From the cell containing the given text, extract its center point as [X, Y] coordinate. 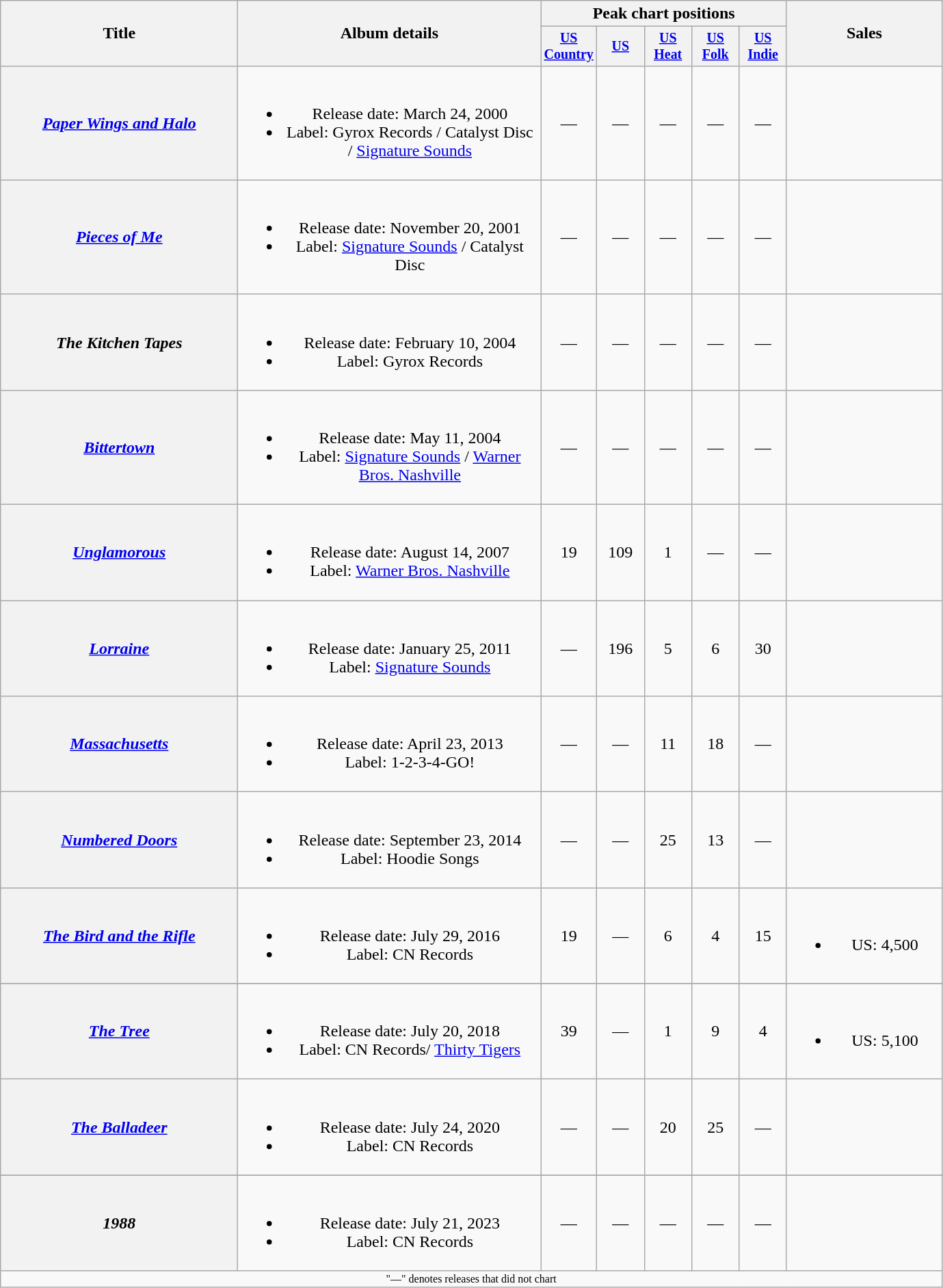
Bittertown [119, 447]
Paper Wings and Halo [119, 123]
Pieces of Me [119, 237]
Release date: February 10, 2004Label: Gyrox Records [390, 342]
Lorraine [119, 648]
Release date: March 24, 2000Label: Gyrox Records / Catalyst Disc / Signature Sounds [390, 123]
Sales [864, 34]
196 [621, 648]
Peak chart positions [664, 14]
The Tree [119, 1031]
13 [715, 840]
Release date: August 14, 2007Label: Warner Bros. Nashville [390, 553]
The Balladeer [119, 1127]
Title [119, 34]
USHeat [667, 47]
Unglamorous [119, 553]
USFolk [715, 47]
Release date: January 25, 2011Label: Signature Sounds [390, 648]
USIndie [763, 47]
US: 5,100 [864, 1031]
30 [763, 648]
US [621, 47]
1988 [119, 1223]
18 [715, 744]
Release date: July 21, 2023Label: CN Records [390, 1223]
11 [667, 744]
US Country [569, 47]
Release date: July 29, 2016Label: CN Records [390, 936]
Release date: July 20, 2018Label: CN Records/ Thirty Tigers [390, 1031]
Release date: July 24, 2020Label: CN Records [390, 1127]
15 [763, 936]
Release date: April 23, 2013Label: 1-2-3-4-GO! [390, 744]
"—" denotes releases that did not chart [472, 1279]
US: 4,500 [864, 936]
Release date: November 20, 2001Label: Signature Sounds / Catalyst Disc [390, 237]
5 [667, 648]
Massachusetts [119, 744]
Album details [390, 34]
The Kitchen Tapes [119, 342]
20 [667, 1127]
Release date: May 11, 2004Label: Signature Sounds / Warner Bros. Nashville [390, 447]
Release date: September 23, 2014Label: Hoodie Songs [390, 840]
The Bird and the Rifle [119, 936]
Numbered Doors [119, 840]
109 [621, 553]
9 [715, 1031]
39 [569, 1031]
